Find where the given text appears and provide that cell's center as (x, y) coordinate. 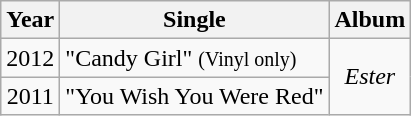
"You Wish You Were Red" (194, 96)
2012 (30, 58)
Single (194, 20)
Album (370, 20)
"Candy Girl" (Vinyl only) (194, 58)
2011 (30, 96)
Year (30, 20)
Ester (370, 77)
